Identify which cell holds the provided text, then report its (X, Y) central coordinate. 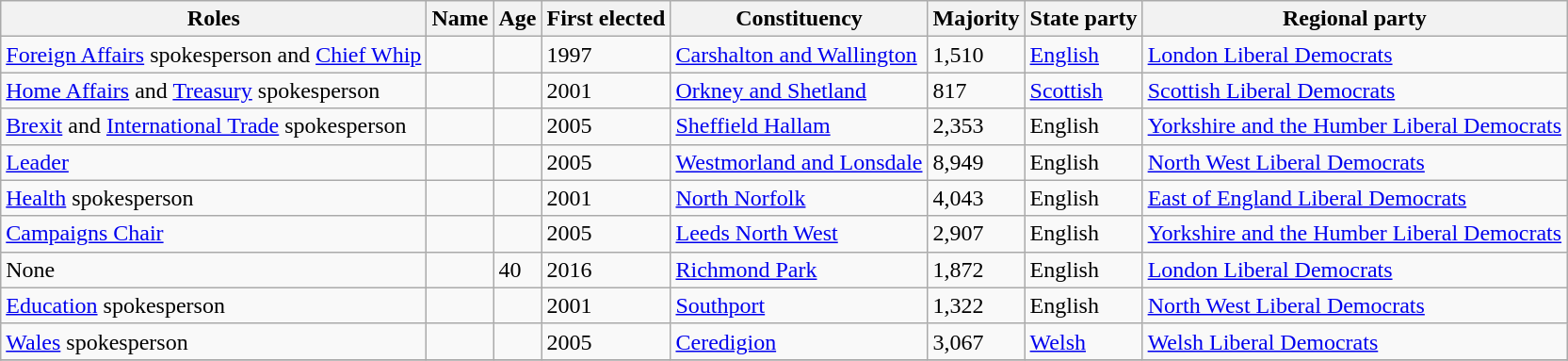
Orkney and Shetland (799, 90)
Scottish Liberal Democrats (1354, 90)
1,510 (976, 55)
Welsh Liberal Democrats (1354, 341)
First elected (606, 19)
State party (1083, 19)
Regional party (1354, 19)
Scottish (1083, 90)
Education spokesperson (214, 305)
Westmorland and Lonsdale (799, 162)
North Norfolk (799, 198)
Name (460, 19)
East of England Liberal Democrats (1354, 198)
4,043 (976, 198)
Richmond Park (799, 270)
2016 (606, 270)
3,067 (976, 341)
Carshalton and Wallington (799, 55)
Campaigns Chair (214, 234)
Age (518, 19)
Sheffield Hallam (799, 126)
Brexit and International Trade spokesperson (214, 126)
Home Affairs and Treasury spokesperson (214, 90)
2,907 (976, 234)
Majority (976, 19)
Foreign Affairs spokesperson and Chief Whip (214, 55)
Welsh (1083, 341)
None (214, 270)
Health spokesperson (214, 198)
Southport (799, 305)
1997 (606, 55)
Leeds North West (799, 234)
40 (518, 270)
Ceredigion (799, 341)
Leader (214, 162)
Constituency (799, 19)
8,949 (976, 162)
2,353 (976, 126)
Roles (214, 19)
1,322 (976, 305)
817 (976, 90)
1,872 (976, 270)
Wales spokesperson (214, 341)
